Output the (x, y) coordinate of the center of the cell containing the given text.  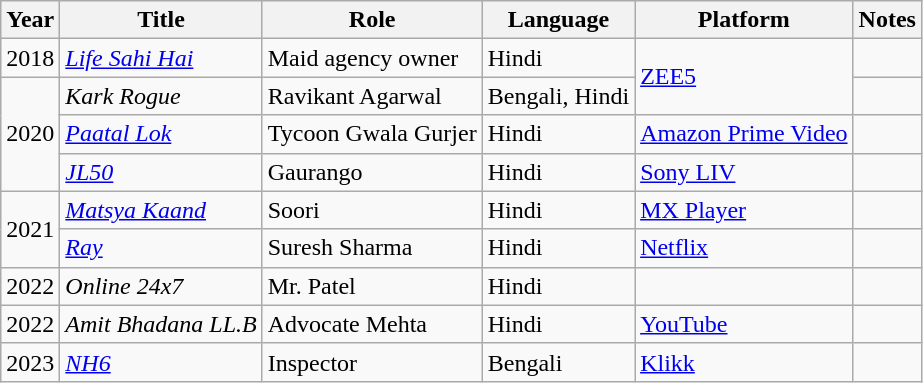
Ravikant Agarwal (372, 96)
Role (372, 20)
YouTube (744, 324)
Soori (372, 210)
Tycoon Gwala Gurjer (372, 134)
Inspector (372, 362)
Sony LIV (744, 172)
2023 (30, 362)
Bengali, Hindi (558, 96)
Netflix (744, 248)
MX Player (744, 210)
Life Sahi Hai (161, 58)
Amit Bhadana LL.B (161, 324)
Suresh Sharma (372, 248)
2021 (30, 229)
Language (558, 20)
Year (30, 20)
Maid agency owner (372, 58)
Gaurango (372, 172)
Advocate Mehta (372, 324)
Platform (744, 20)
Mr. Patel (372, 286)
Online 24x7 (161, 286)
Matsya Kaand (161, 210)
2020 (30, 134)
Amazon Prime Video (744, 134)
JL50 (161, 172)
Kark Rogue (161, 96)
Ray (161, 248)
Bengali (558, 362)
Title (161, 20)
ZEE5 (744, 77)
2018 (30, 58)
Notes (887, 20)
Paatal Lok (161, 134)
NH6 (161, 362)
Klikk (744, 362)
